Provide the (x, y) coordinate of the cell's center where the given text is located.  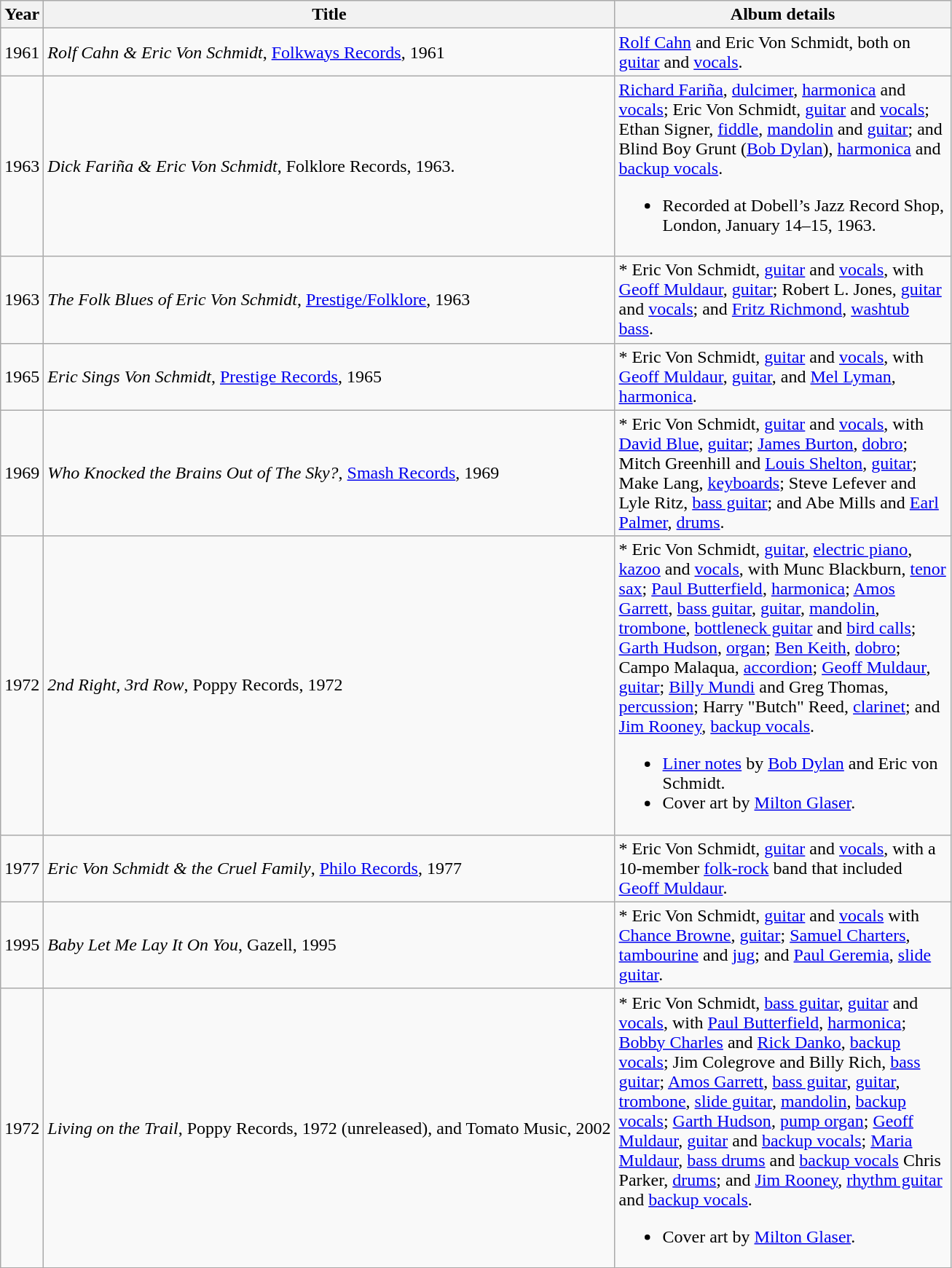
Living on the Trail, Poppy Records, 1972 (unreleased), and Tomato Music, 2002 (329, 1127)
Eric Sings Von Schmidt, Prestige Records, 1965 (329, 377)
1965 (22, 377)
Baby Let Me Lay It On You, Gazell, 1995 (329, 945)
* Eric Von Schmidt, guitar and vocals, with a 10-member folk-rock band that included Geoff Muldaur. (782, 868)
1977 (22, 868)
Who Knocked the Brains Out of The Sky?, Smash Records, 1969 (329, 473)
* Eric Von Schmidt, guitar and vocals, with Geoff Muldaur, guitar, and Mel Lyman, harmonica. (782, 377)
Rolf Cahn and Eric Von Schmidt, both on guitar and vocals. (782, 52)
* Eric Von Schmidt, guitar and vocals with Chance Browne, guitar; Samuel Charters, tambourine and jug; and Paul Geremia, slide guitar. (782, 945)
Eric Von Schmidt & the Cruel Family, Philo Records, 1977 (329, 868)
Year (22, 15)
* Eric Von Schmidt, guitar and vocals, with Geoff Muldaur, guitar; Robert L. Jones, guitar and vocals; and Fritz Richmond, washtub bass. (782, 300)
Title (329, 15)
The Folk Blues of Eric Von Schmidt, Prestige/Folklore, 1963 (329, 300)
1969 (22, 473)
1995 (22, 945)
Rolf Cahn & Eric Von Schmidt, Folkways Records, 1961 (329, 52)
Album details (782, 15)
2nd Right, 3rd Row, Poppy Records, 1972 (329, 685)
1961 (22, 52)
Dick Fariña & Eric Von Schmidt, Folklore Records, 1963. (329, 166)
